Output the (X, Y) coordinate of the center of the cell containing the given text.  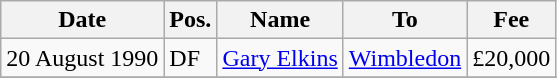
Name (280, 20)
Date (82, 20)
Wimbledon (404, 58)
To (404, 20)
Pos. (190, 20)
20 August 1990 (82, 58)
Gary Elkins (280, 58)
DF (190, 58)
£20,000 (512, 58)
Fee (512, 20)
